Capture the cell that displays the provided text and extract its [X, Y] central coordinate. 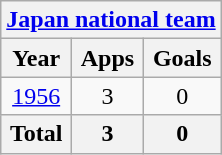
Goals [182, 58]
Year [36, 58]
Total [36, 134]
Apps [108, 58]
1956 [36, 96]
Japan national team [111, 20]
